Detect which cell encompasses the target text, then output its (x, y) center coordinate. 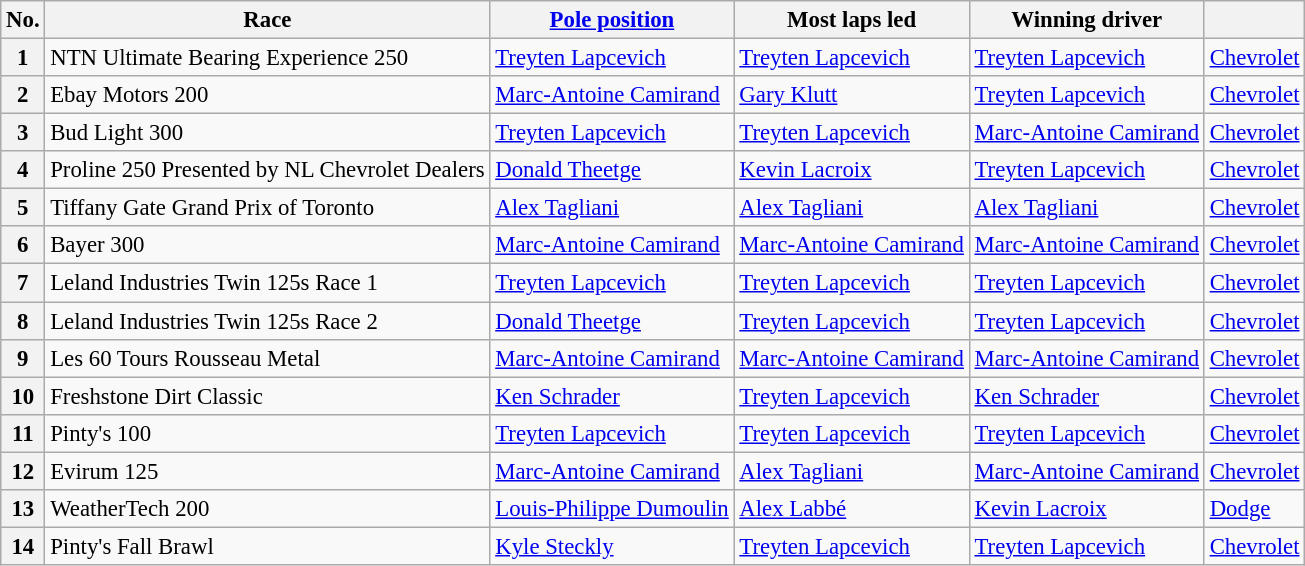
Gary Klutt (852, 95)
Les 60 Tours Rousseau Metal (268, 358)
6 (23, 245)
No. (23, 20)
Pinty's 100 (268, 433)
Proline 250 Presented by NL Chevrolet Dealers (268, 170)
12 (23, 471)
4 (23, 170)
Evirum 125 (268, 471)
9 (23, 358)
3 (23, 133)
Pole position (612, 20)
Tiffany Gate Grand Prix of Toronto (268, 208)
Freshstone Dirt Classic (268, 396)
Winning driver (1086, 20)
Race (268, 20)
14 (23, 546)
Most laps led (852, 20)
Louis-Philippe Dumoulin (612, 509)
Kyle Steckly (612, 546)
1 (23, 58)
2 (23, 95)
Pinty's Fall Brawl (268, 546)
WeatherTech 200 (268, 509)
Bud Light 300 (268, 133)
Dodge (1254, 509)
13 (23, 509)
Leland Industries Twin 125s Race 2 (268, 321)
Alex Labbé (852, 509)
7 (23, 283)
10 (23, 396)
11 (23, 433)
Bayer 300 (268, 245)
Leland Industries Twin 125s Race 1 (268, 283)
NTN Ultimate Bearing Experience 250 (268, 58)
8 (23, 321)
Ebay Motors 200 (268, 95)
5 (23, 208)
